Provide the (x, y) coordinate of the cell's center where the given text is located.  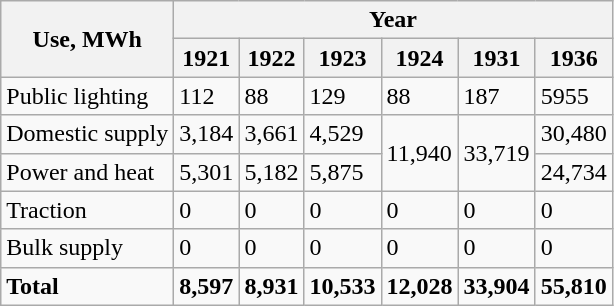
5,182 (272, 172)
10,533 (342, 286)
8,597 (206, 286)
30,480 (574, 134)
55,810 (574, 286)
1931 (496, 58)
5,301 (206, 172)
Public lighting (88, 96)
3,184 (206, 134)
11,940 (420, 153)
Year (393, 20)
Use, MWh (88, 39)
Traction (88, 210)
24,734 (574, 172)
Total (88, 286)
5955 (574, 96)
112 (206, 96)
8,931 (272, 286)
1924 (420, 58)
33,904 (496, 286)
1936 (574, 58)
187 (496, 96)
1922 (272, 58)
Bulk supply (88, 248)
33,719 (496, 153)
12,028 (420, 286)
1921 (206, 58)
Power and heat (88, 172)
4,529 (342, 134)
129 (342, 96)
5,875 (342, 172)
Domestic supply (88, 134)
3,661 (272, 134)
1923 (342, 58)
